Scan for the cell matching the given text and deliver its [X, Y] coordinate at center. 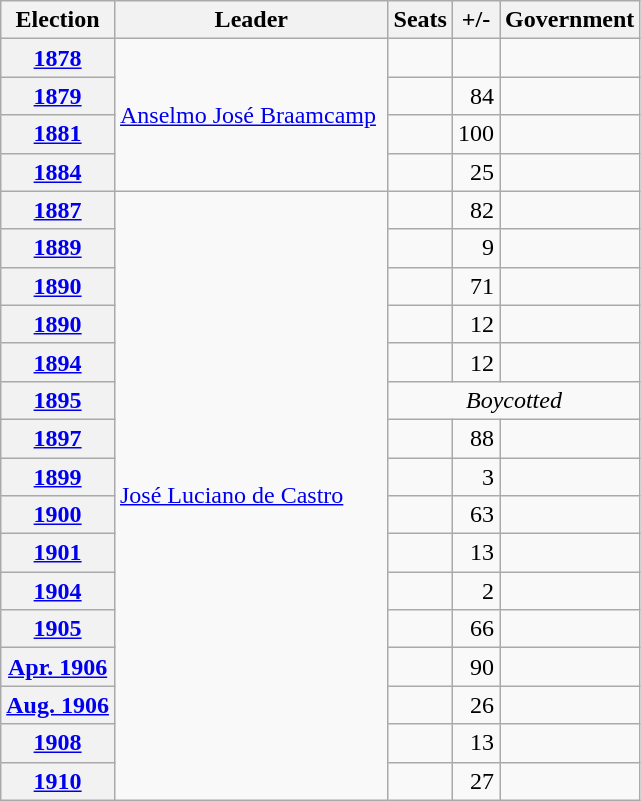
26 [476, 705]
1901 [58, 553]
+/- [476, 20]
84 [476, 96]
90 [476, 667]
Apr. 1906 [58, 667]
2 [476, 591]
Aug. 1906 [58, 705]
9 [476, 248]
100 [476, 134]
1878 [58, 58]
1879 [58, 96]
Anselmo José Braamcamp [251, 115]
1905 [58, 629]
Government [570, 20]
63 [476, 515]
1910 [58, 781]
71 [476, 286]
1887 [58, 210]
1895 [58, 400]
25 [476, 172]
1899 [58, 477]
1881 [58, 134]
Election [58, 20]
27 [476, 781]
Seats [420, 20]
Boycotted [514, 400]
1884 [58, 172]
66 [476, 629]
1894 [58, 362]
1908 [58, 743]
José Luciano de Castro [251, 496]
82 [476, 210]
1897 [58, 438]
1889 [58, 248]
Leader [251, 20]
88 [476, 438]
1900 [58, 515]
3 [476, 477]
1904 [58, 591]
